Scan for the cell matching the given text and deliver its (X, Y) coordinate at center. 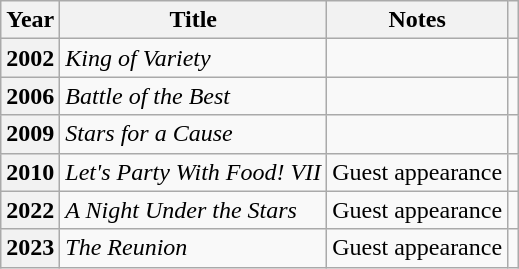
Let's Party With Food! VII (194, 172)
2002 (30, 58)
2006 (30, 96)
Title (194, 20)
A Night Under the Stars (194, 210)
2022 (30, 210)
Battle of the Best (194, 96)
King of Variety (194, 58)
2010 (30, 172)
Stars for a Cause (194, 134)
Year (30, 20)
The Reunion (194, 248)
2023 (30, 248)
Notes (418, 20)
2009 (30, 134)
